Provide the [X, Y] coordinate of the cell's center where the given text is located.  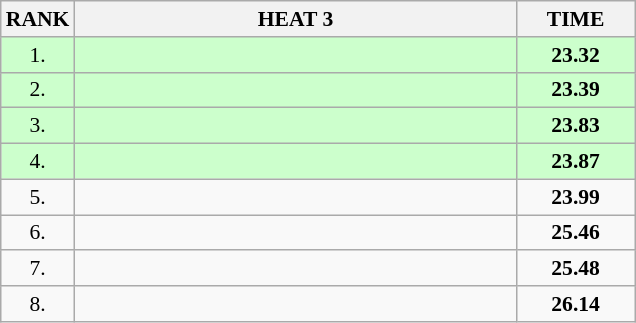
6. [38, 233]
HEAT 3 [295, 19]
7. [38, 269]
23.32 [576, 55]
3. [38, 126]
1. [38, 55]
23.39 [576, 90]
2. [38, 90]
23.87 [576, 162]
4. [38, 162]
23.99 [576, 197]
TIME [576, 19]
RANK [38, 19]
25.48 [576, 269]
8. [38, 304]
25.46 [576, 233]
23.83 [576, 126]
26.14 [576, 304]
5. [38, 197]
